Find where the given text appears and provide that cell's center as [X, Y] coordinate. 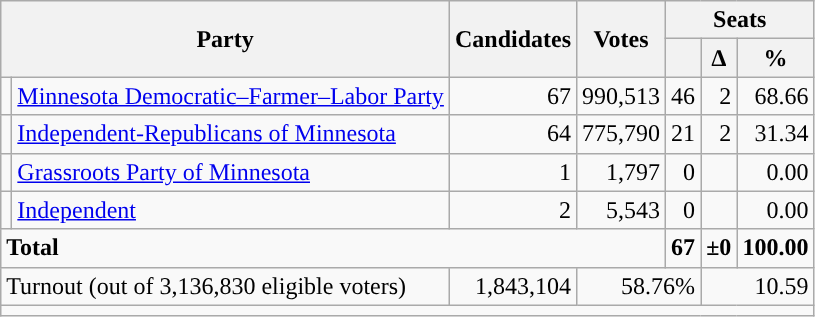
Party [226, 39]
1,797 [622, 172]
±0 [719, 248]
64 [512, 134]
21 [684, 134]
990,513 [622, 96]
1 [512, 172]
46 [684, 96]
Candidates [512, 39]
Minnesota Democratic–Farmer–Labor Party [231, 96]
775,790 [622, 134]
1,843,104 [512, 286]
5,543 [622, 210]
Votes [622, 39]
Independent [231, 210]
31.34 [776, 134]
Grassroots Party of Minnesota [231, 172]
68.66 [776, 96]
% [776, 58]
100.00 [776, 248]
∆ [719, 58]
10.59 [758, 286]
Turnout (out of 3,136,830 eligible voters) [226, 286]
Total [334, 248]
Independent-Republicans of Minnesota [231, 134]
Seats [740, 20]
58.76% [639, 286]
